Detect which cell encompasses the target text, then output its (X, Y) center coordinate. 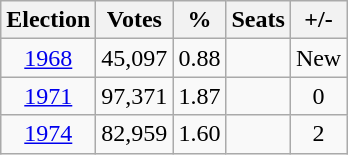
1971 (48, 96)
0 (318, 96)
% (200, 20)
2 (318, 134)
1968 (48, 58)
New (318, 58)
0.88 (200, 58)
82,959 (134, 134)
Election (48, 20)
Seats (258, 20)
97,371 (134, 96)
1.87 (200, 96)
+/- (318, 20)
45,097 (134, 58)
1974 (48, 134)
1.60 (200, 134)
Votes (134, 20)
